Search for the cell housing the specified text and yield its [X, Y] center coordinate. 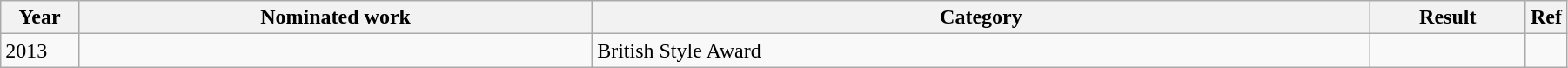
Year [40, 17]
Category [982, 17]
British Style Award [982, 51]
2013 [40, 51]
Nominated work [335, 17]
Result [1448, 17]
Ref [1545, 17]
